For the text-containing cell, return its midpoint in [X, Y] coordinate format. 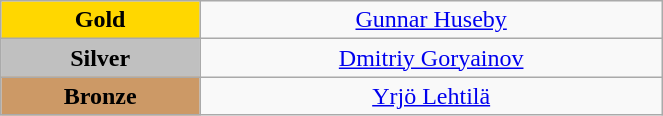
Gold [100, 20]
Gunnar Huseby [432, 20]
Bronze [100, 96]
Yrjö Lehtilä [432, 96]
Silver [100, 58]
Dmitriy Goryainov [432, 58]
